Capture the cell that displays the provided text and extract its (x, y) central coordinate. 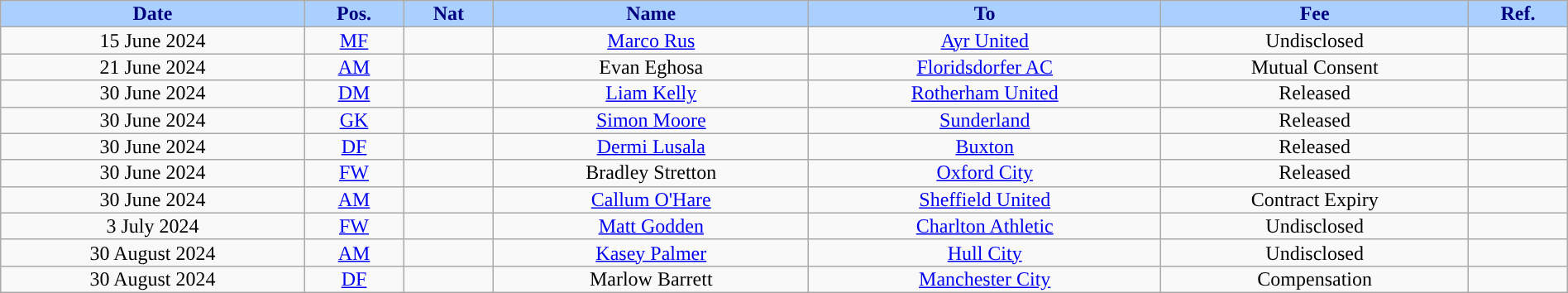
Contract Expiry (1315, 199)
Ayr United (985, 41)
Mutual Consent (1315, 67)
Matt Godden (652, 226)
Evan Eghosa (652, 67)
Charlton Athletic (985, 226)
Nat (448, 14)
Date (152, 14)
Simon Moore (652, 120)
Ref. (1518, 14)
Floridsdorfer AC (985, 67)
15 June 2024 (152, 41)
Compensation (1315, 279)
Hull City (985, 252)
Name (652, 14)
Kasey Palmer (652, 252)
GK (354, 120)
3 July 2024 (152, 226)
DM (354, 94)
Marlow Barrett (652, 279)
Pos. (354, 14)
Fee (1315, 14)
Marco Rus (652, 41)
Dermi Lusala (652, 146)
Rotherham United (985, 94)
21 June 2024 (152, 67)
Bradley Stretton (652, 173)
Buxton (985, 146)
Sheffield United (985, 199)
Liam Kelly (652, 94)
Oxford City (985, 173)
To (985, 14)
Manchester City (985, 279)
Callum O'Hare (652, 199)
Sunderland (985, 120)
MF (354, 41)
